Pinpoint the cell where the given text exists, returning its (x, y) midpoint coordinate. 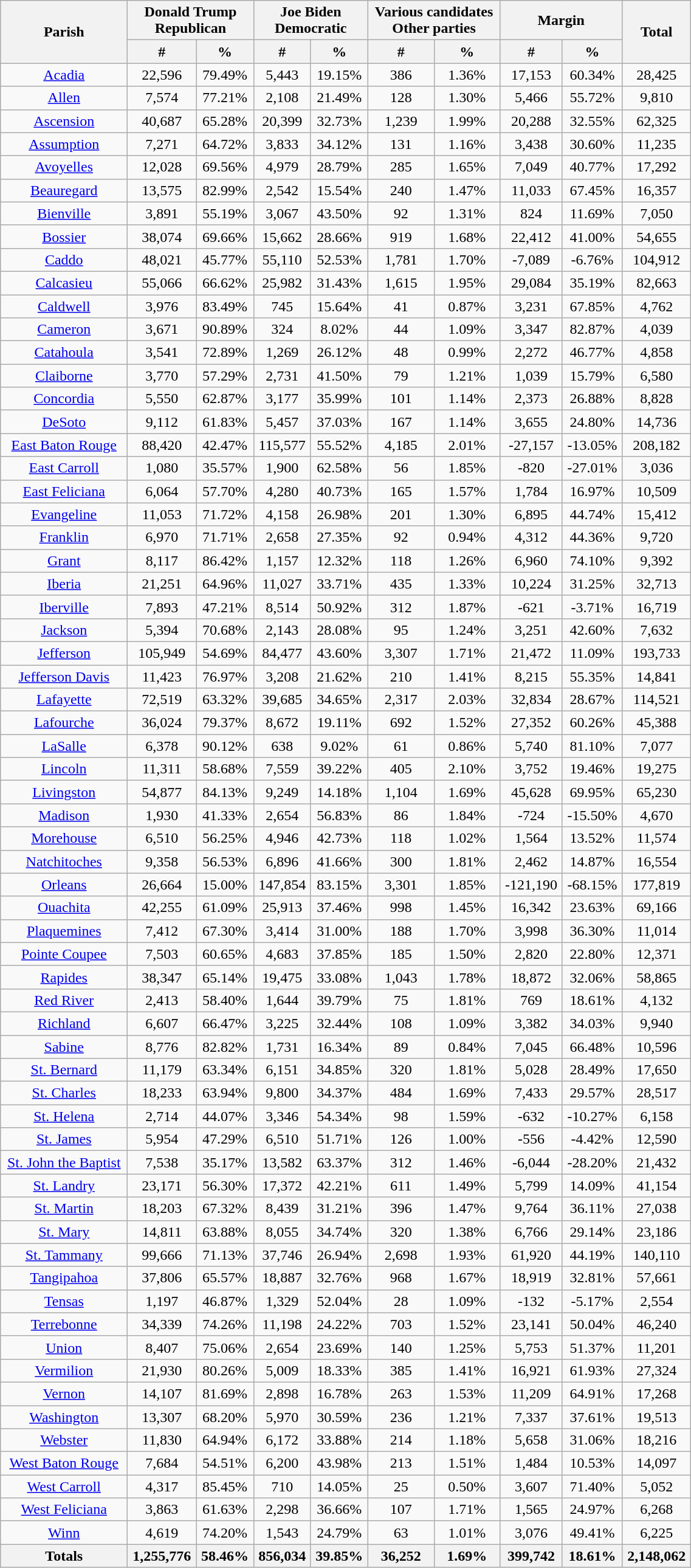
11,053 (162, 514)
41.66% (339, 862)
50.04% (592, 1324)
Lafourche (64, 723)
23,186 (656, 1232)
Livingston (64, 792)
Jefferson (64, 653)
11,201 (656, 1347)
7,559 (282, 769)
1.33% (467, 584)
41.50% (339, 376)
St. Bernard (64, 1070)
63 (401, 1533)
2,658 (282, 537)
710 (282, 1487)
1.93% (467, 1255)
13,307 (162, 1417)
14.18% (339, 792)
East Baton Rouge (64, 445)
19,513 (656, 1417)
35.99% (339, 399)
25 (401, 1487)
65.57% (225, 1278)
Vernon (64, 1394)
6,895 (531, 514)
2,298 (282, 1510)
15.54% (339, 190)
9,358 (162, 862)
22,596 (162, 75)
8,055 (282, 1232)
Jefferson Davis (64, 677)
1,197 (162, 1301)
2,731 (282, 376)
131 (401, 144)
115,577 (282, 445)
1.68% (467, 237)
5,457 (282, 422)
58.40% (225, 1000)
11,830 (162, 1440)
42.21% (339, 1186)
-28.20% (592, 1162)
Rapides (64, 977)
Caddo (64, 260)
3,301 (401, 885)
60.65% (225, 954)
6,268 (656, 1510)
15.64% (339, 306)
79.49% (225, 75)
3,177 (282, 399)
11,423 (162, 677)
2,272 (531, 353)
28.79% (339, 167)
9,392 (656, 561)
-5.17% (592, 1301)
21.62% (339, 677)
61 (401, 746)
1.01% (467, 1533)
28.08% (339, 630)
24.22% (339, 1324)
42.73% (339, 838)
4,280 (282, 491)
108 (401, 1023)
7,050 (656, 213)
-820 (531, 468)
1,930 (162, 815)
West Baton Rouge (64, 1463)
213 (401, 1463)
52.04% (339, 1301)
34.85% (339, 1070)
1,329 (282, 1301)
1.38% (467, 1232)
2,148,062 (656, 1556)
399,742 (531, 1556)
188 (401, 931)
167 (401, 422)
16,554 (656, 862)
15.79% (592, 376)
28,425 (656, 75)
5,394 (162, 630)
18,203 (162, 1209)
17,268 (656, 1394)
2,317 (401, 700)
17,292 (656, 167)
5,658 (531, 1440)
42,255 (162, 908)
31.43% (339, 283)
0.50% (467, 1487)
745 (282, 306)
1,239 (401, 121)
7,503 (162, 954)
16,342 (531, 908)
48 (401, 353)
67.30% (225, 931)
20,288 (531, 121)
62.58% (339, 468)
29,084 (531, 283)
Orleans (64, 885)
18,216 (656, 1440)
32.76% (339, 1278)
83.49% (225, 306)
89 (401, 1046)
6,378 (162, 746)
58.46% (225, 1556)
Totals (64, 1556)
1,543 (282, 1533)
Morehouse (64, 838)
44.19% (592, 1255)
214 (401, 1440)
769 (531, 1000)
105,949 (162, 653)
61.83% (225, 422)
55.19% (225, 213)
-724 (531, 815)
3,208 (282, 677)
6,225 (656, 1533)
Pointe Coupee (64, 954)
51.37% (592, 1347)
1.78% (467, 977)
128 (401, 98)
1.67% (467, 1278)
0.87% (467, 306)
Plaquemines (64, 931)
36,024 (162, 723)
1,781 (401, 260)
6,960 (531, 561)
Jackson (64, 630)
58.68% (225, 769)
70.68% (225, 630)
45.77% (225, 260)
11.69% (592, 213)
7,271 (162, 144)
7,049 (531, 167)
Tangipahoa (64, 1278)
Various candidatesOther parties (434, 21)
Calcasieu (64, 283)
23,171 (162, 1186)
3,833 (282, 144)
56 (401, 468)
West Feliciana (64, 1510)
29.57% (592, 1093)
71.13% (225, 1255)
32.06% (592, 977)
7,433 (531, 1093)
201 (401, 514)
32.55% (592, 121)
968 (401, 1278)
396 (401, 1209)
0.86% (467, 746)
64.91% (592, 1394)
9,810 (656, 98)
8,514 (282, 607)
1.84% (467, 815)
Allen (64, 98)
55.52% (339, 445)
8,117 (162, 561)
13,575 (162, 190)
3,998 (531, 931)
34,339 (162, 1324)
39,685 (282, 700)
210 (401, 677)
34.03% (592, 1023)
5,028 (531, 1070)
16.78% (339, 1394)
-13.05% (592, 445)
Vermilion (64, 1370)
83.15% (339, 885)
2,373 (531, 399)
86.42% (225, 561)
856,034 (282, 1556)
Madison (64, 815)
1.36% (467, 75)
76.97% (225, 677)
11.09% (592, 653)
6,151 (282, 1070)
St. Tammany (64, 1255)
Margin (562, 21)
63.88% (225, 1232)
62.87% (225, 399)
32.44% (339, 1023)
54.34% (339, 1116)
31.00% (339, 931)
63.34% (225, 1070)
57.70% (225, 491)
2.01% (467, 445)
177,819 (656, 885)
324 (282, 330)
57.29% (225, 376)
-621 (531, 607)
41.00% (592, 237)
23,141 (531, 1324)
7,337 (531, 1417)
65,230 (656, 792)
2,714 (162, 1116)
2,413 (162, 1000)
2,898 (282, 1394)
West Carroll (64, 1487)
81.10% (592, 746)
285 (401, 167)
8,439 (282, 1209)
90.89% (225, 330)
46.87% (225, 1301)
0.94% (467, 537)
25,913 (282, 908)
3,251 (531, 630)
56.25% (225, 838)
10.53% (592, 1463)
64.94% (225, 1440)
65.28% (225, 121)
21.49% (339, 98)
484 (401, 1093)
1,104 (401, 792)
2.03% (467, 700)
14.87% (592, 862)
1.02% (467, 838)
75 (401, 1000)
9,764 (531, 1209)
9,249 (282, 792)
East Carroll (64, 468)
11,014 (656, 931)
11,311 (162, 769)
14,097 (656, 1463)
1.51% (467, 1463)
15,412 (656, 514)
6,766 (531, 1232)
32.73% (339, 121)
1,255,776 (162, 1556)
82.87% (592, 330)
24.79% (339, 1533)
55.35% (592, 677)
236 (401, 1417)
30.59% (339, 1417)
1,043 (401, 977)
Ouachita (64, 908)
101 (401, 399)
69.56% (225, 167)
3,231 (531, 306)
10,596 (656, 1046)
44.07% (225, 1116)
82.99% (225, 190)
12.32% (339, 561)
18,919 (531, 1278)
Claiborne (64, 376)
1.46% (467, 1162)
30.60% (592, 144)
1.87% (467, 607)
1,564 (531, 838)
5,970 (282, 1417)
2,820 (531, 954)
5,740 (531, 746)
-7,089 (531, 260)
12,590 (656, 1139)
28,517 (656, 1093)
386 (401, 75)
56.53% (225, 862)
45,628 (531, 792)
14,107 (162, 1394)
90.12% (225, 746)
32,834 (531, 700)
3,067 (282, 213)
Parish (64, 32)
79 (401, 376)
Red River (64, 1000)
14,811 (162, 1232)
Avoyelles (64, 167)
638 (282, 746)
208,182 (656, 445)
56.83% (339, 815)
5,954 (162, 1139)
1,157 (282, 561)
99,666 (162, 1255)
55.72% (592, 98)
1.31% (467, 213)
38,074 (162, 237)
54,655 (656, 237)
84,477 (282, 653)
69.66% (225, 237)
LaSalle (64, 746)
193,733 (656, 653)
East Feliciana (64, 491)
26.12% (339, 353)
7,077 (656, 746)
57,661 (656, 1278)
4,317 (162, 1487)
24.80% (592, 422)
-4.42% (592, 1139)
40,687 (162, 121)
4,132 (656, 1000)
Iberville (64, 607)
48,021 (162, 260)
22.80% (592, 954)
26.98% (339, 514)
3,655 (531, 422)
34.65% (339, 700)
44.74% (592, 514)
34.74% (339, 1232)
54,877 (162, 792)
37,806 (162, 1278)
3,346 (282, 1116)
21,251 (162, 584)
Cameron (64, 330)
54.51% (225, 1463)
Lafayette (64, 700)
3,036 (656, 468)
St. Charles (64, 1093)
19.46% (592, 769)
1,484 (531, 1463)
6,896 (282, 862)
21,432 (656, 1162)
Assumption (64, 144)
18.33% (339, 1370)
12,371 (656, 954)
Webster (64, 1440)
33.08% (339, 977)
3,863 (162, 1510)
26.94% (339, 1255)
46,240 (656, 1324)
1,900 (282, 468)
5,799 (531, 1186)
1,269 (282, 353)
1.65% (467, 167)
3,891 (162, 213)
39.22% (339, 769)
6,064 (162, 491)
85.45% (225, 1487)
4,185 (401, 445)
St. James (64, 1139)
95 (401, 630)
43.60% (339, 653)
7,412 (162, 931)
28 (401, 1301)
1,615 (401, 283)
692 (401, 723)
22,412 (531, 237)
1.53% (467, 1394)
1.45% (467, 908)
60.26% (592, 723)
9.02% (339, 746)
8,672 (282, 723)
Total (656, 32)
10,509 (656, 491)
9,720 (656, 537)
Union (64, 1347)
28.67% (592, 700)
36.11% (592, 1209)
4,619 (162, 1533)
5,009 (282, 1370)
126 (401, 1139)
8,407 (162, 1347)
28.49% (592, 1070)
1,080 (162, 468)
1.50% (467, 954)
1.95% (467, 283)
St. Landry (64, 1186)
61.63% (225, 1510)
824 (531, 213)
Caldwell (64, 306)
18,872 (531, 977)
Evangeline (64, 514)
5,466 (531, 98)
5,052 (656, 1487)
Iberia (64, 584)
435 (401, 584)
6,200 (282, 1463)
-132 (531, 1301)
35.19% (592, 283)
66.62% (225, 283)
33.88% (339, 1440)
23.69% (339, 1347)
1.57% (467, 491)
4,858 (656, 353)
140,110 (656, 1255)
14,841 (656, 677)
63.94% (225, 1093)
32.81% (592, 1278)
St. John the Baptist (64, 1162)
8,776 (162, 1046)
Winn (64, 1533)
0.99% (467, 353)
Concordia (64, 399)
9,800 (282, 1093)
5,550 (162, 399)
52.53% (339, 260)
998 (401, 908)
74.20% (225, 1533)
64.96% (225, 584)
1,784 (531, 491)
81.69% (225, 1394)
80.26% (225, 1370)
38,347 (162, 977)
-6,044 (531, 1162)
51.71% (339, 1139)
28.66% (339, 237)
88,420 (162, 445)
16,357 (656, 190)
41,154 (656, 1186)
185 (401, 954)
3,076 (531, 1533)
11,198 (282, 1324)
8,828 (656, 399)
9,940 (656, 1023)
Tensas (64, 1301)
34.12% (339, 144)
39.85% (339, 1556)
55,066 (162, 283)
7,538 (162, 1162)
114,521 (656, 700)
-27,157 (531, 445)
12,028 (162, 167)
21,930 (162, 1370)
919 (401, 237)
36.30% (592, 931)
10,224 (531, 584)
23.63% (592, 908)
3,976 (162, 306)
55,110 (282, 260)
79.37% (225, 723)
1,039 (531, 376)
63.32% (225, 700)
-15.50% (592, 815)
33.71% (339, 584)
3,438 (531, 144)
240 (401, 190)
1.16% (467, 144)
16,921 (531, 1370)
2.10% (467, 769)
37.46% (339, 908)
6,580 (656, 376)
11,209 (531, 1394)
31.21% (339, 1209)
37,746 (282, 1255)
36.66% (339, 1510)
Donald TrumpRepublican (191, 21)
4,158 (282, 514)
Bossier (64, 237)
-121,190 (531, 885)
41.33% (225, 815)
35.57% (225, 468)
Franklin (64, 537)
Beauregard (64, 190)
61,920 (531, 1255)
31.06% (592, 1440)
3,770 (162, 376)
7,045 (531, 1046)
3,752 (531, 769)
61.93% (592, 1370)
43.98% (339, 1463)
84.13% (225, 792)
27,038 (656, 1209)
71.40% (592, 1487)
Catahoula (64, 353)
32,713 (656, 584)
3,671 (162, 330)
St. Mary (64, 1232)
1,644 (282, 1000)
34.37% (339, 1093)
15,662 (282, 237)
1.00% (467, 1139)
3,414 (282, 931)
19.11% (339, 723)
0.84% (467, 1046)
62,325 (656, 121)
44.36% (592, 537)
26.88% (592, 399)
9,112 (162, 422)
82.82% (225, 1046)
69.95% (592, 792)
4,762 (656, 306)
Lincoln (64, 769)
16.34% (339, 1046)
2,554 (656, 1301)
19.15% (339, 75)
66.47% (225, 1023)
64.72% (225, 144)
1.24% (467, 630)
3,541 (162, 353)
7,574 (162, 98)
44 (401, 330)
Terrebonne (64, 1324)
8,215 (531, 677)
3,307 (401, 653)
37.85% (339, 954)
24.97% (592, 1510)
1.59% (467, 1116)
Acadia (64, 75)
58,865 (656, 977)
Bienville (64, 213)
2,108 (282, 98)
1.26% (467, 561)
77.21% (225, 98)
26,664 (162, 885)
11,574 (656, 838)
86 (401, 815)
54.69% (225, 653)
39.79% (339, 1000)
72.89% (225, 353)
69,166 (656, 908)
71.71% (225, 537)
67.32% (225, 1209)
-10.27% (592, 1116)
107 (401, 1510)
-6.76% (592, 260)
6,172 (282, 1440)
3,382 (531, 1023)
147,854 (282, 885)
8.02% (339, 330)
St. Helena (64, 1116)
5,443 (282, 75)
16.97% (592, 491)
11,235 (656, 144)
4,670 (656, 815)
3,607 (531, 1487)
4,039 (656, 330)
37.03% (339, 422)
Grant (64, 561)
-3.71% (592, 607)
104,912 (656, 260)
DeSoto (64, 422)
42.60% (592, 630)
3,225 (282, 1023)
42.47% (225, 445)
40.73% (339, 491)
31.25% (592, 584)
1.25% (467, 1347)
263 (401, 1394)
6,607 (162, 1023)
43.50% (339, 213)
17,372 (282, 1186)
18,233 (162, 1093)
67.85% (592, 306)
2,143 (282, 630)
71.72% (225, 514)
21,472 (531, 653)
4,946 (282, 838)
1.99% (467, 121)
67.45% (592, 190)
Richland (64, 1023)
15.00% (225, 885)
7,632 (656, 630)
47.21% (225, 607)
18,887 (282, 1278)
-27.01% (592, 468)
25,982 (282, 283)
27.35% (339, 537)
4,312 (531, 537)
Ascension (64, 121)
703 (401, 1324)
3,347 (531, 330)
36,252 (401, 1556)
61.09% (225, 908)
27,324 (656, 1370)
165 (401, 491)
46.77% (592, 353)
385 (401, 1370)
13,582 (282, 1162)
60.34% (592, 75)
2,462 (531, 862)
56.30% (225, 1186)
7,684 (162, 1463)
65.14% (225, 977)
20,399 (282, 121)
4,979 (282, 167)
13.52% (592, 838)
40.77% (592, 167)
-68.15% (592, 885)
63.37% (339, 1162)
6,158 (656, 1116)
68.20% (225, 1417)
140 (401, 1347)
14.09% (592, 1186)
1.49% (467, 1186)
29.14% (592, 1232)
405 (401, 769)
11,033 (531, 190)
300 (401, 862)
82,663 (656, 283)
14,736 (656, 422)
11,179 (162, 1070)
14.05% (339, 1487)
1.18% (467, 1440)
19,275 (656, 769)
74.26% (225, 1324)
74.10% (592, 561)
47.29% (225, 1139)
41 (401, 306)
1,565 (531, 1510)
27,352 (531, 723)
35.17% (225, 1162)
7,893 (162, 607)
2,698 (401, 1255)
19,475 (282, 977)
16,719 (656, 607)
49.41% (592, 1533)
2,542 (282, 190)
611 (401, 1186)
37.61% (592, 1417)
1,731 (282, 1046)
6,970 (162, 537)
St. Martin (64, 1209)
11,027 (282, 584)
98 (401, 1116)
72,519 (162, 700)
4,683 (282, 954)
Natchitoches (64, 862)
50.92% (339, 607)
-632 (531, 1116)
Sabine (64, 1046)
17,650 (656, 1070)
45,388 (656, 723)
66.48% (592, 1046)
Joe BidenDemocratic (311, 21)
Washington (64, 1417)
75.06% (225, 1347)
-556 (531, 1139)
17,153 (531, 75)
5,753 (531, 1347)
